For the text-containing cell, return its midpoint in [x, y] coordinate format. 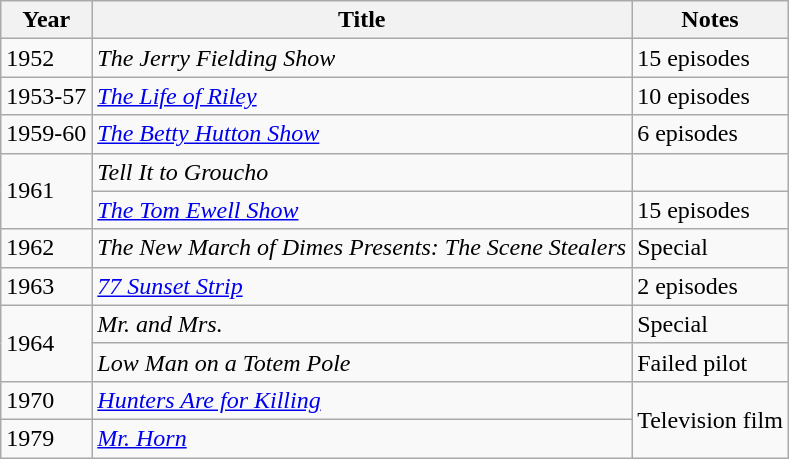
Low Man on a Totem Pole [362, 362]
6 episodes [710, 134]
Mr. and Mrs. [362, 324]
77 Sunset Strip [362, 286]
Year [46, 20]
1961 [46, 191]
1952 [46, 58]
10 episodes [710, 96]
Title [362, 20]
1964 [46, 343]
2 episodes [710, 286]
1953-57 [46, 96]
Television film [710, 419]
The Jerry Fielding Show [362, 58]
Mr. Horn [362, 438]
The Betty Hutton Show [362, 134]
1962 [46, 248]
1963 [46, 286]
Hunters Are for Killing [362, 400]
Failed pilot [710, 362]
Notes [710, 20]
Tell It to Groucho [362, 172]
1970 [46, 400]
The Tom Ewell Show [362, 210]
The New March of Dimes Presents: The Scene Stealers [362, 248]
1979 [46, 438]
The Life of Riley [362, 96]
1959-60 [46, 134]
